For the text-containing cell, return its midpoint in [x, y] coordinate format. 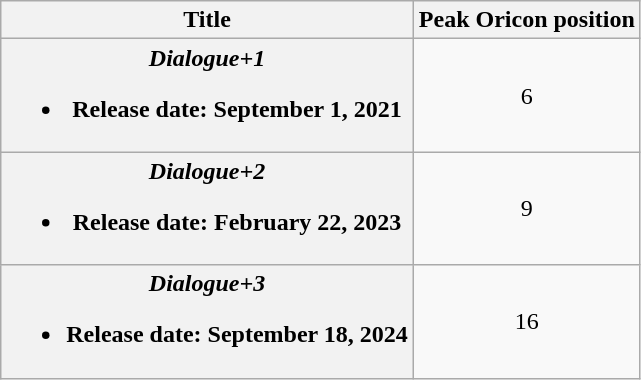
Peak Oricon position [526, 20]
16 [526, 322]
Dialogue+3Release date: September 18, 2024 [208, 322]
Dialogue+1Release date: September 1, 2021 [208, 96]
9 [526, 208]
Title [208, 20]
6 [526, 96]
Dialogue+2Release date: February 22, 2023 [208, 208]
